Provide the [x, y] coordinate of the cell's center where the given text is located.  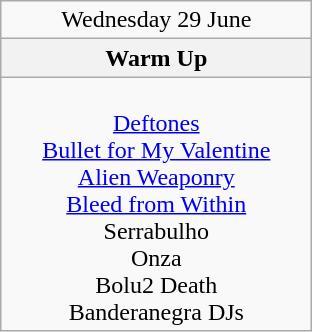
Wednesday 29 June [156, 20]
Warm Up [156, 58]
Deftones Bullet for My Valentine Alien Weaponry Bleed from Within Serrabulho Onza Bolu2 Death Banderanegra DJs [156, 204]
